Detect which cell encompasses the target text, then output its (x, y) center coordinate. 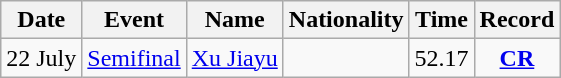
Nationality (346, 20)
52.17 (442, 58)
Date (42, 20)
CR (517, 58)
Semifinal (134, 58)
Event (134, 20)
Time (442, 20)
Xu Jiayu (234, 58)
22 July (42, 58)
Record (517, 20)
Name (234, 20)
